Determine the [x, y] coordinate at the center of the cell enclosing the given text.  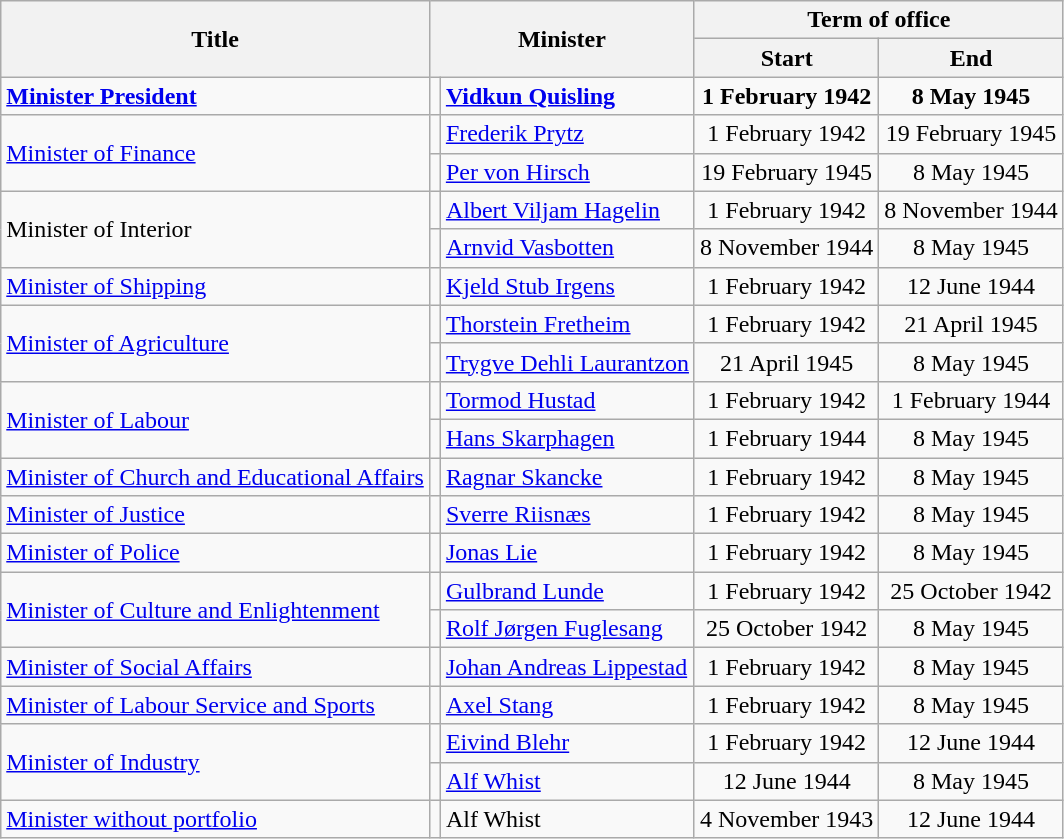
Start [786, 58]
Minister of Finance [216, 153]
Minister of Culture and Enlightenment [216, 610]
Minister [562, 39]
Thorstein Fretheim [567, 324]
Minister of Church and Educational Affairs [216, 477]
Minister of Justice [216, 515]
Tormod Hustad [567, 400]
Frederik Prytz [567, 134]
Minister of Shipping [216, 286]
Gulbrand Lunde [567, 591]
Minister of Labour [216, 419]
Minister of Police [216, 553]
Vidkun Quisling [567, 96]
Minister without portfolio [216, 819]
Title [216, 39]
Minister of Labour Service and Sports [216, 705]
Minister of Social Affairs [216, 667]
Axel Stang [567, 705]
Trygve Dehli Laurantzon [567, 362]
Eivind Blehr [567, 743]
Rolf Jørgen Fuglesang [567, 629]
Per von Hirsch [567, 172]
Minister President [216, 96]
Jonas Lie [567, 553]
Hans Skarphagen [567, 438]
Minister of Agriculture [216, 343]
End [971, 58]
Arnvid Vasbotten [567, 248]
Minister of Industry [216, 762]
Johan Andreas Lippestad [567, 667]
Sverre Riisnæs [567, 515]
Albert Viljam Hagelin [567, 210]
Minister of Interior [216, 229]
Ragnar Skancke [567, 477]
Term of office [878, 20]
Kjeld Stub Irgens [567, 286]
4 November 1943 [786, 819]
